Extract the (x, y) coordinate from the center of the cell holding the provided text.  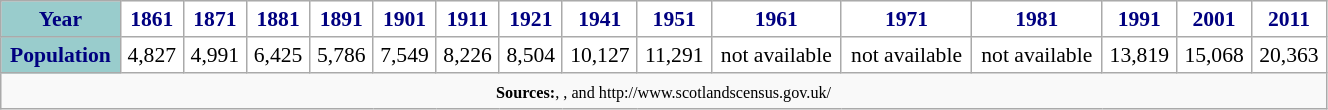
1901 (404, 19)
13,819 (1140, 55)
15,068 (1214, 55)
6,425 (278, 55)
2001 (1214, 19)
1911 (468, 19)
Year (60, 19)
Population (60, 55)
1861 (152, 19)
1891 (342, 19)
1951 (674, 19)
1971 (906, 19)
4,991 (214, 55)
8,226 (468, 55)
7,549 (404, 55)
1941 (600, 19)
1921 (530, 19)
1881 (278, 19)
Sources:, , and http://www.scotlandscensus.gov.uk/ (664, 92)
1981 (1037, 19)
4,827 (152, 55)
1991 (1140, 19)
11,291 (674, 55)
8,504 (530, 55)
1871 (214, 19)
20,363 (1288, 55)
10,127 (600, 55)
1961 (776, 19)
5,786 (342, 55)
2011 (1288, 19)
